Scan for the cell matching the given text and deliver its [x, y] coordinate at center. 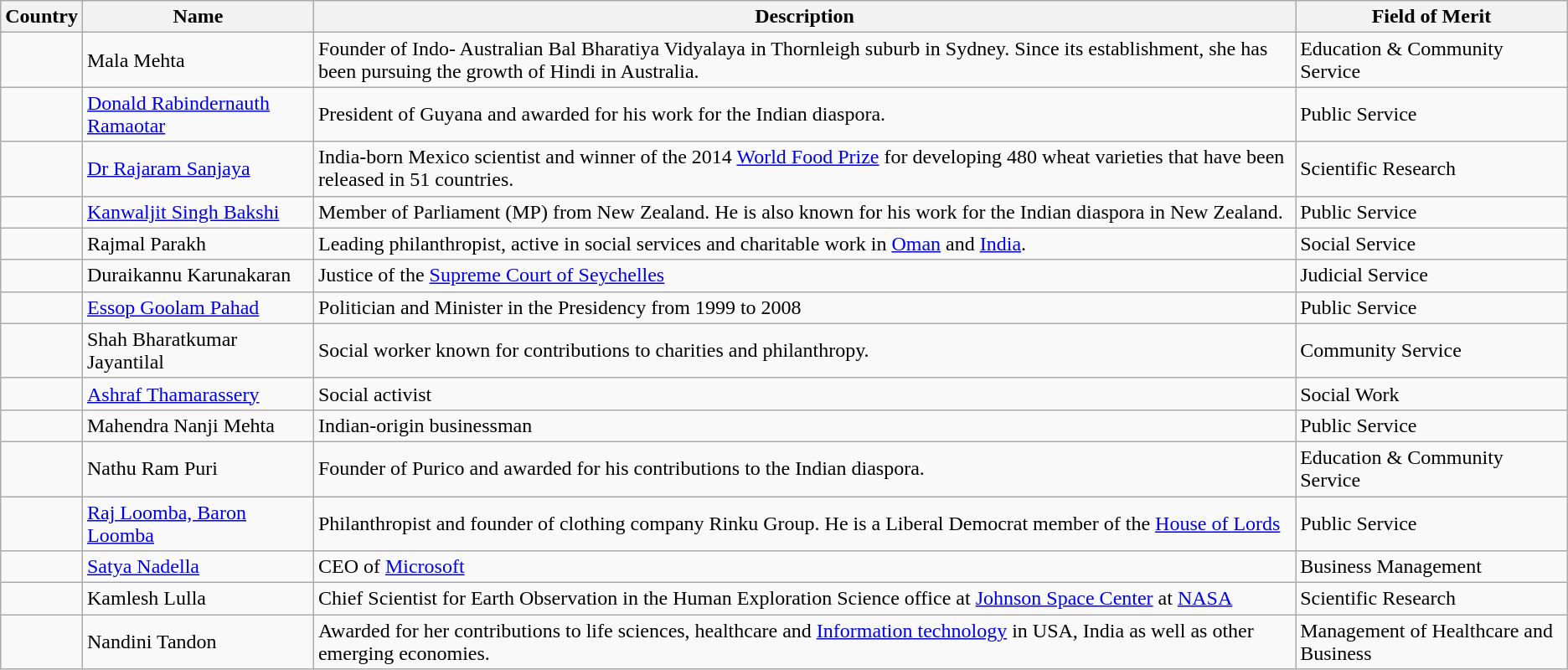
Mahendra Nanji Mehta [198, 425]
Shah Bharatkumar Jayantilal [198, 350]
Essop Goolam Pahad [198, 307]
Social worker known for contributions to charities and philanthropy. [804, 350]
Rajmal Parakh [198, 244]
India-born Mexico scientist and winner of the 2014 World Food Prize for developing 480 wheat varieties that have been released in 51 countries. [804, 169]
Philanthropist and founder of clothing company Rinku Group. He is a Liberal Democrat member of the House of Lords [804, 523]
Social Work [1432, 394]
Nandini Tandon [198, 642]
Satya Nadella [198, 567]
Duraikannu Karunakaran [198, 276]
Country [42, 17]
Mala Mehta [198, 60]
Founder of Purico and awarded for his contributions to the Indian diaspora. [804, 469]
Leading philanthropist, active in social services and charitable work in Oman and India. [804, 244]
Name [198, 17]
Justice of the Supreme Court of Seychelles [804, 276]
Indian-origin businessman [804, 425]
Community Service [1432, 350]
Raj Loomba, Baron Loomba [198, 523]
Awarded for her contributions to life sciences, healthcare and Information technology in USA, India as well as other emerging economies. [804, 642]
Chief Scientist for Earth Observation in the Human Exploration Science office at Johnson Space Center at NASA [804, 599]
Description [804, 17]
President of Guyana and awarded for his work for the Indian diaspora. [804, 114]
Social Service [1432, 244]
Management of Healthcare and Business [1432, 642]
Member of Parliament (MP) from New Zealand. He is also known for his work for the Indian diaspora in New Zealand. [804, 212]
Business Management [1432, 567]
Politician and Minister in the Presidency from 1999 to 2008 [804, 307]
Kamlesh Lulla [198, 599]
Donald Rabindernauth Ramaotar [198, 114]
Dr Rajaram Sanjaya [198, 169]
Field of Merit [1432, 17]
CEO of Microsoft [804, 567]
Ashraf Thamarassery [198, 394]
Kanwaljit Singh Bakshi [198, 212]
Nathu Ram Puri [198, 469]
Social activist [804, 394]
Judicial Service [1432, 276]
